Extract the (X, Y) coordinate from the center of the cell holding the provided text.  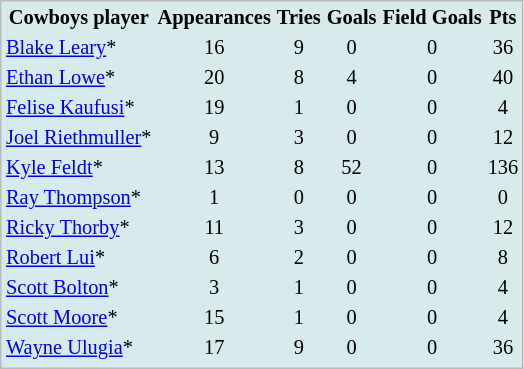
13 (214, 168)
Scott Bolton* (78, 288)
Joel Riethmuller* (78, 138)
136 (503, 168)
17 (214, 348)
Field Goals (432, 18)
52 (352, 168)
Tries (298, 18)
40 (503, 78)
11 (214, 228)
15 (214, 318)
19 (214, 108)
Robert Lui* (78, 258)
Ethan Lowe* (78, 78)
6 (214, 258)
Felise Kaufusi* (78, 108)
Wayne Ulugia* (78, 348)
Pts (503, 18)
Appearances (214, 18)
20 (214, 78)
Blake Leary* (78, 48)
Cowboys player (78, 18)
Ricky Thorby* (78, 228)
Goals (352, 18)
Kyle Feldt* (78, 168)
Scott Moore* (78, 318)
Ray Thompson* (78, 198)
16 (214, 48)
2 (298, 258)
